Find where the given text appears and provide that cell's center as (X, Y) coordinate. 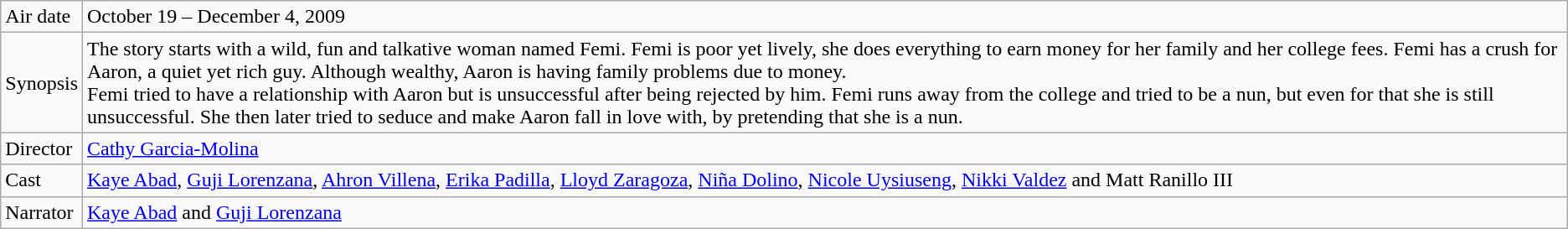
October 19 – December 4, 2009 (826, 17)
Director (42, 148)
Kaye Abad and Guji Lorenzana (826, 212)
Air date (42, 17)
Narrator (42, 212)
Kaye Abad, Guji Lorenzana, Ahron Villena, Erika Padilla, Lloyd Zaragoza, Niña Dolino, Nicole Uysiuseng, Nikki Valdez and Matt Ranillo III (826, 180)
Synopsis (42, 82)
Cathy Garcia-Molina (826, 148)
Cast (42, 180)
